Locate the cell with the specified text and output its (x, y) center coordinate. 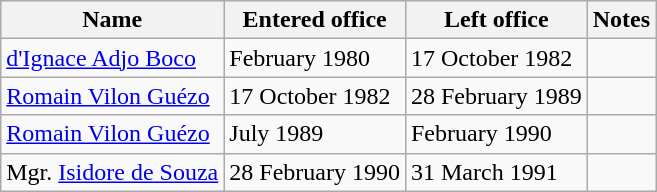
Left office (496, 20)
February 1990 (496, 134)
July 1989 (315, 134)
February 1980 (315, 58)
31 March 1991 (496, 172)
Name (112, 20)
28 February 1990 (315, 172)
Notes (621, 20)
Mgr. Isidore de Souza (112, 172)
Entered office (315, 20)
28 February 1989 (496, 96)
d'Ignace Adjo Boco (112, 58)
